Pinpoint the cell where the given text exists, returning its (x, y) midpoint coordinate. 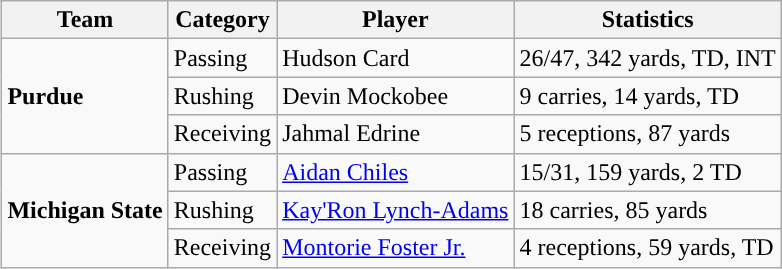
Hudson Card (396, 58)
26/47, 342 yards, TD, INT (648, 58)
Michigan State (85, 210)
Statistics (648, 20)
Jahmal Edrine (396, 134)
Purdue (85, 96)
Team (85, 20)
Aidan Chiles (396, 172)
4 receptions, 59 yards, TD (648, 248)
18 carries, 85 yards (648, 210)
Player (396, 20)
9 carries, 14 yards, TD (648, 96)
5 receptions, 87 yards (648, 134)
Category (222, 20)
Devin Mockobee (396, 96)
15/31, 159 yards, 2 TD (648, 172)
Kay'Ron Lynch-Adams (396, 210)
Montorie Foster Jr. (396, 248)
